Detect which cell encompasses the target text, then output its (X, Y) center coordinate. 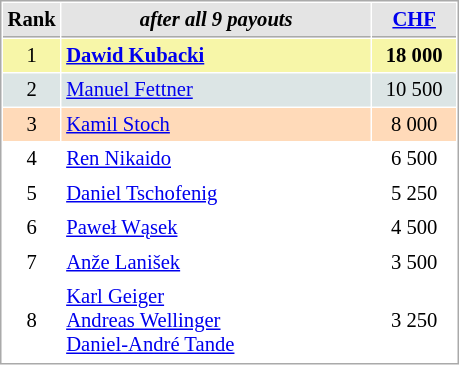
8 000 (414, 124)
3 500 (414, 262)
Dawid Kubacki (216, 56)
CHF (414, 20)
6 (32, 228)
Daniel Tschofenig (216, 194)
18 000 (414, 56)
3 (32, 124)
Manuel Fettner (216, 90)
4 (32, 158)
5 (32, 194)
Karl Geiger Andreas Wellinger Daniel-André Tande (216, 320)
7 (32, 262)
10 500 (414, 90)
Paweł Wąsek (216, 228)
2 (32, 90)
3 250 (414, 320)
1 (32, 56)
after all 9 payouts (216, 20)
Rank (32, 20)
5 250 (414, 194)
Ren Nikaido (216, 158)
6 500 (414, 158)
4 500 (414, 228)
Kamil Stoch (216, 124)
8 (32, 320)
Anže Lanišek (216, 262)
